Output the [x, y] coordinate of the center of the cell containing the given text.  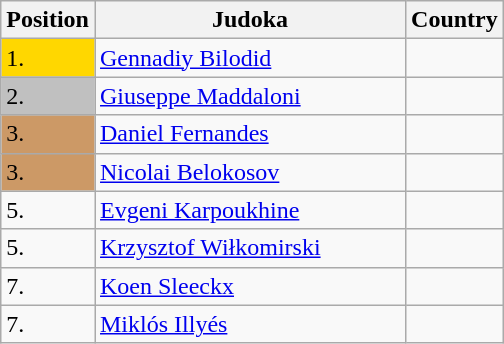
Koen Sleeckx [250, 286]
Judoka [250, 20]
Daniel Fernandes [250, 134]
Position [48, 20]
Evgeni Karpoukhine [250, 210]
Country [455, 20]
Miklós Illyés [250, 324]
Krzysztof Wiłkomirski [250, 248]
Nicolai Belokosov [250, 172]
Gennadiy Bilodid [250, 58]
1. [48, 58]
2. [48, 96]
Giuseppe Maddaloni [250, 96]
